Return the (x, y) coordinate for the center point of the cell that contains the specified text.  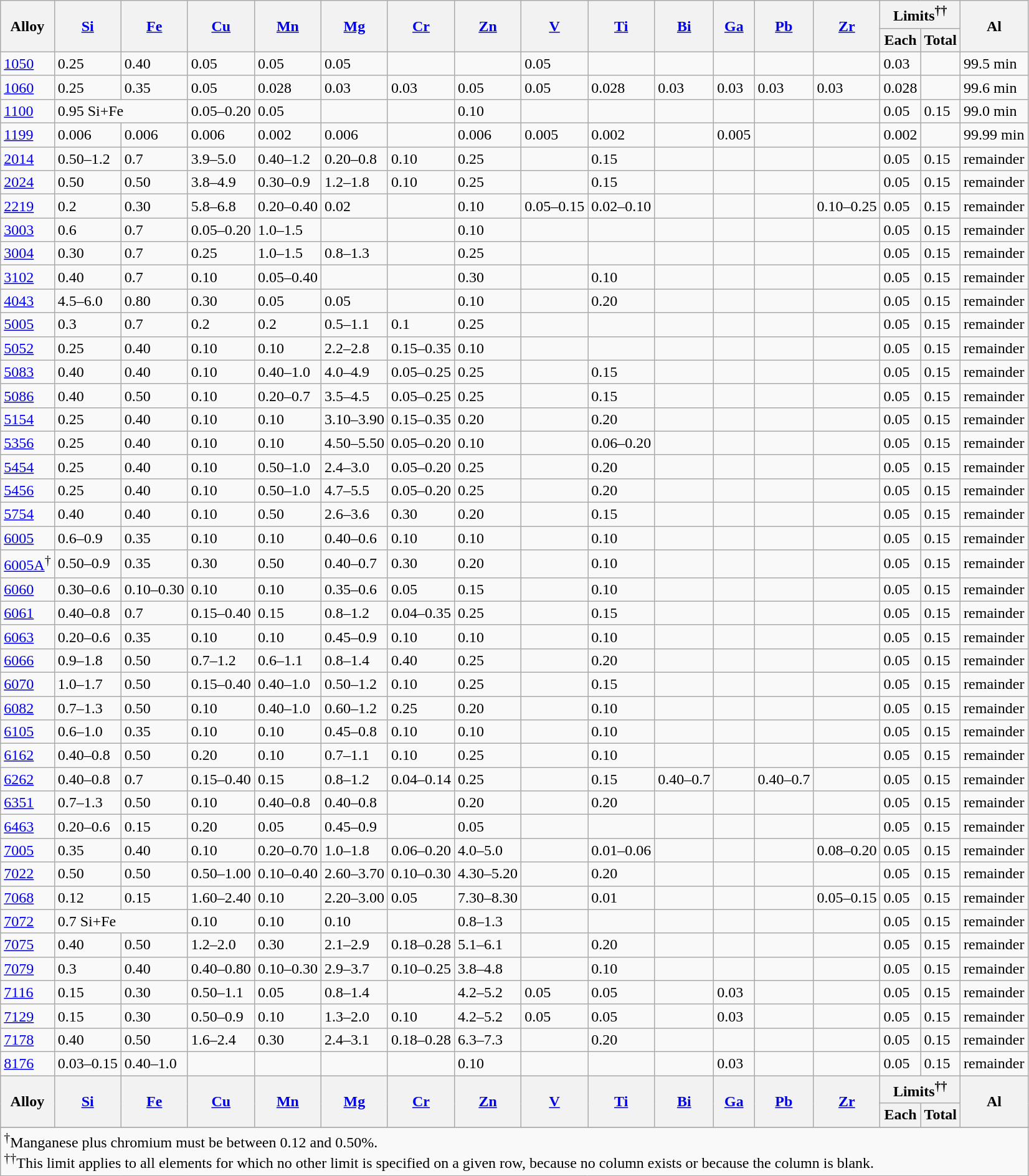
8176 (27, 1063)
0.01–0.06 (622, 850)
0.6–0.9 (87, 538)
4.0–5.0 (488, 850)
0.20–0.7 (288, 396)
5454 (27, 467)
0.80 (154, 301)
7079 (27, 969)
6463 (27, 827)
0.95 Si+Fe (121, 111)
2.60–3.70 (354, 874)
1.0–1.8 (354, 850)
4.0–4.9 (354, 372)
7.30–8.30 (488, 898)
2.6–3.6 (354, 514)
5.8–6.8 (220, 206)
2219 (27, 206)
1.0–1.7 (87, 684)
4.50–5.50 (354, 443)
7116 (27, 992)
7178 (27, 1040)
0.20–0.40 (288, 206)
0.5–1.1 (354, 325)
99.6 min (994, 87)
6066 (27, 660)
3.8–4.9 (220, 183)
3004 (27, 254)
1.2–1.8 (354, 183)
6063 (27, 637)
6105 (27, 732)
2.2–2.8 (354, 348)
1050 (27, 64)
1100 (27, 111)
2.4–3.0 (354, 467)
99.0 min (994, 111)
7075 (27, 945)
0.12 (87, 898)
3102 (27, 277)
6082 (27, 708)
5052 (27, 348)
99.5 min (994, 64)
5086 (27, 396)
0.02–0.10 (622, 206)
1.3–2.0 (354, 1016)
5154 (27, 419)
0.40–1.2 (288, 159)
5.1–6.1 (488, 945)
1060 (27, 87)
2024 (27, 183)
0.40–0.6 (354, 538)
0.1 (421, 325)
1.60–2.40 (220, 898)
4043 (27, 301)
99.99 min (994, 135)
0.10–0.40 (288, 874)
0.30–0.9 (288, 183)
0.03–0.15 (87, 1063)
0.20–0.8 (354, 159)
4.5–6.0 (87, 301)
0.02 (354, 206)
6.3–7.3 (488, 1040)
3.8–4.8 (488, 969)
7129 (27, 1016)
6351 (27, 803)
2.4–3.1 (354, 1040)
0.20–0.70 (288, 850)
6005 (27, 538)
0.50–1.1 (220, 992)
6061 (27, 613)
6262 (27, 779)
2.20–3.00 (354, 898)
7005 (27, 850)
1199 (27, 135)
0.30–0.6 (87, 589)
0.08–0.20 (847, 850)
0.01 (622, 898)
4.7–5.5 (354, 490)
0.7–1.1 (354, 756)
0.04–0.35 (421, 613)
4.30–5.20 (488, 874)
0.40–0.80 (220, 969)
3003 (27, 230)
7072 (27, 921)
2014 (27, 159)
0.45–0.8 (354, 732)
0.6–1.0 (87, 732)
0.04–0.14 (421, 779)
5005 (27, 325)
0.50–1.00 (220, 874)
0.35–0.6 (354, 589)
6070 (27, 684)
7022 (27, 874)
0.7–1.2 (220, 660)
2.1–2.9 (354, 945)
6162 (27, 756)
5083 (27, 372)
1.2–2.0 (220, 945)
6060 (27, 589)
5754 (27, 514)
7068 (27, 898)
2.9–3.7 (354, 969)
0.6–1.1 (288, 660)
5356 (27, 443)
0.05–0.40 (288, 277)
1.6–2.4 (220, 1040)
3.10–3.90 (354, 419)
0.60–1.2 (354, 708)
3.5–4.5 (354, 396)
0.7 Si+Fe (121, 921)
5456 (27, 490)
0.6 (87, 230)
0.9–1.8 (87, 660)
3.9–5.0 (220, 159)
6005A† (27, 564)
